Search for the cell housing the specified text and yield its [x, y] center coordinate. 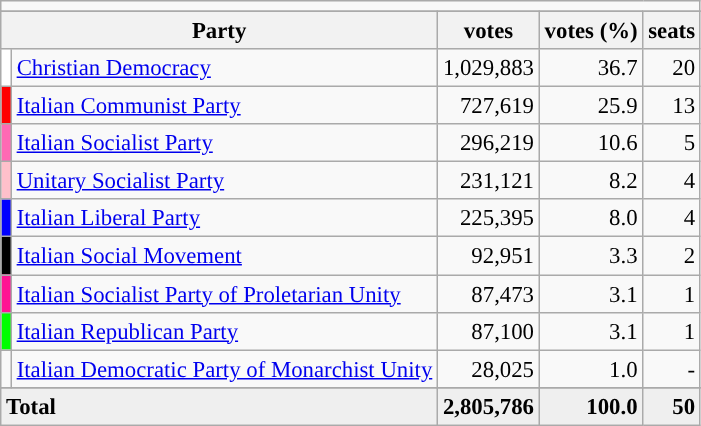
votes (%) [591, 31]
25.9 [591, 106]
50 [672, 406]
Italian Social Movement [224, 256]
- [672, 369]
Italian Democratic Party of Monarchist Unity [224, 369]
87,473 [489, 294]
Italian Socialist Party of Proletarian Unity [224, 294]
20 [672, 68]
Christian Democracy [224, 68]
Italian Republican Party [224, 331]
Italian Communist Party [224, 106]
92,951 [489, 256]
1,029,883 [489, 68]
5 [672, 143]
Party [220, 31]
seats [672, 31]
2,805,786 [489, 406]
Total [220, 406]
8.0 [591, 219]
8.2 [591, 181]
28,025 [489, 369]
100.0 [591, 406]
225,395 [489, 219]
1.0 [591, 369]
Unitary Socialist Party [224, 181]
2 [672, 256]
296,219 [489, 143]
87,100 [489, 331]
Italian Liberal Party [224, 219]
3.3 [591, 256]
36.7 [591, 68]
727,619 [489, 106]
Italian Socialist Party [224, 143]
231,121 [489, 181]
10.6 [591, 143]
13 [672, 106]
votes [489, 31]
